Return the (x, y) coordinate for the center point of the cell that contains the specified text.  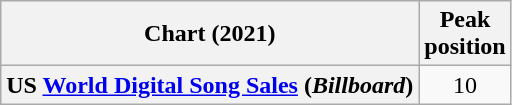
US World Digital Song Sales (Billboard) (210, 85)
Chart (2021) (210, 34)
Peakposition (465, 34)
10 (465, 85)
